Identify which cell holds the provided text, then report its (x, y) central coordinate. 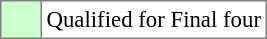
Qualified for Final four (154, 20)
